Pinpoint the cell where the given text exists, returning its (X, Y) midpoint coordinate. 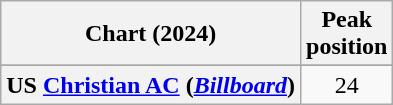
Peak position (347, 34)
Chart (2024) (151, 34)
24 (347, 85)
US Christian AC (Billboard) (151, 85)
